Detect which cell encompasses the target text, then output its [x, y] center coordinate. 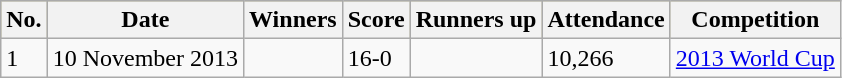
Runners up [476, 20]
Attendance [606, 20]
No. [24, 20]
Winners [294, 20]
16-0 [376, 58]
Date [145, 20]
10,266 [606, 58]
Score [376, 20]
Competition [755, 20]
2013 World Cup [755, 58]
1 [24, 58]
10 November 2013 [145, 58]
